Search for the cell housing the specified text and yield its (X, Y) center coordinate. 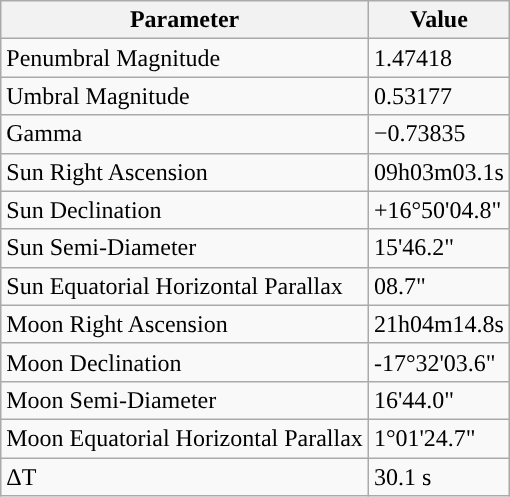
Sun Semi-Diameter (185, 248)
Gamma (185, 134)
Moon Equatorial Horizontal Parallax (185, 438)
Penumbral Magnitude (185, 58)
16'44.0" (438, 400)
Umbral Magnitude (185, 96)
0.53177 (438, 96)
Moon Declination (185, 362)
Sun Equatorial Horizontal Parallax (185, 286)
Parameter (185, 20)
08.7" (438, 286)
Sun Declination (185, 210)
+16°50'04.8" (438, 210)
Moon Semi-Diameter (185, 400)
30.1 s (438, 477)
ΔT (185, 477)
09h03m03.1s (438, 172)
15'46.2" (438, 248)
Sun Right Ascension (185, 172)
1.47418 (438, 58)
−0.73835 (438, 134)
Moon Right Ascension (185, 324)
1°01'24.7" (438, 438)
21h04m14.8s (438, 324)
-17°32'03.6" (438, 362)
Value (438, 20)
